Scan for the cell matching the given text and deliver its [x, y] coordinate at center. 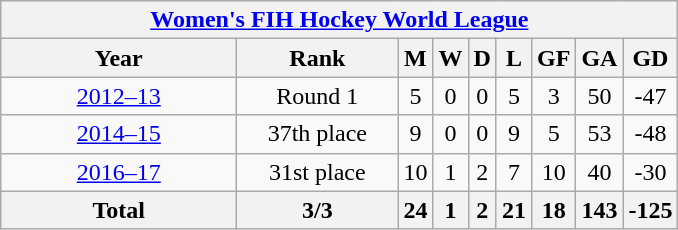
Women's FIH Hockey World League [340, 20]
21 [514, 210]
D [482, 58]
53 [600, 134]
37th place [318, 134]
GA [600, 58]
GF [553, 58]
Round 1 [318, 96]
2012–13 [119, 96]
Year [119, 58]
40 [600, 172]
W [450, 58]
24 [416, 210]
31st place [318, 172]
Rank [318, 58]
2014–15 [119, 134]
-47 [650, 96]
Total [119, 210]
L [514, 58]
18 [553, 210]
3 [553, 96]
M [416, 58]
143 [600, 210]
50 [600, 96]
-30 [650, 172]
GD [650, 58]
-48 [650, 134]
3/3 [318, 210]
2016–17 [119, 172]
7 [514, 172]
-125 [650, 210]
